Locate the cell with the specified text and output its (X, Y) center coordinate. 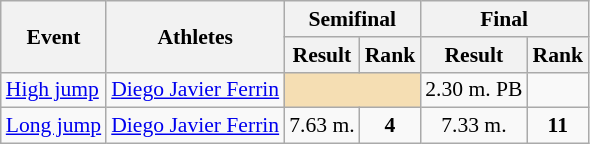
4 (390, 126)
Semifinal (352, 19)
Final (504, 19)
2.30 m. PB (474, 90)
High jump (54, 90)
7.33 m. (474, 126)
7.63 m. (322, 126)
Long jump (54, 126)
Athletes (195, 36)
Event (54, 36)
11 (558, 126)
